Return the [x, y] coordinate for the center point of the cell that contains the specified text.  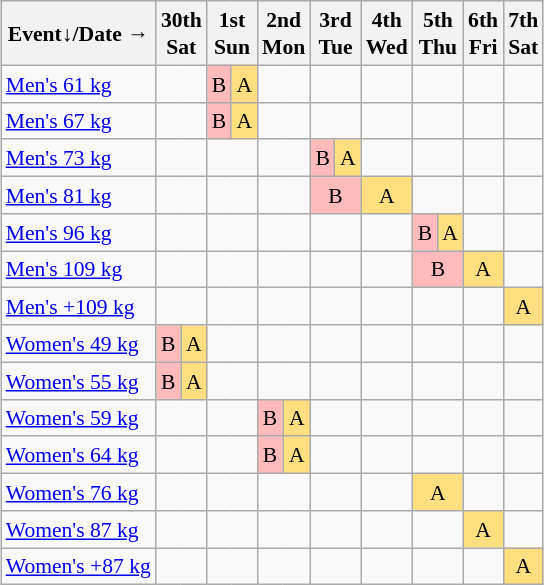
2ndMon [284, 33]
6thFri [483, 33]
4thWed [387, 33]
Women's 76 kg [78, 492]
Women's +87 kg [78, 566]
5thThu [438, 33]
Men's 73 kg [78, 158]
Men's 81 kg [78, 194]
Women's 87 kg [78, 528]
Men's 61 kg [78, 84]
3rdTue [335, 33]
Men's 67 kg [78, 120]
Men's +109 kg [78, 306]
Event↓/Date → [78, 33]
7thSat [523, 33]
Women's 64 kg [78, 454]
Women's 59 kg [78, 418]
Men's 109 kg [78, 268]
Women's 49 kg [78, 344]
30thSat [182, 33]
Women's 55 kg [78, 380]
Men's 96 kg [78, 232]
1stSun [232, 33]
